Identify which cell holds the provided text, then report its [x, y] central coordinate. 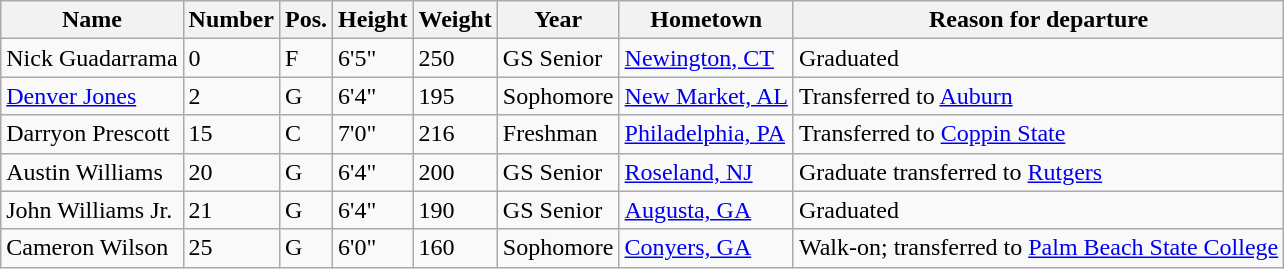
160 [455, 248]
Number [231, 20]
15 [231, 134]
Walk-on; transferred to Palm Beach State College [1038, 248]
25 [231, 248]
195 [455, 96]
Transferred to Auburn [1038, 96]
Name [92, 20]
2 [231, 96]
Reason for departure [1038, 20]
Conyers, GA [706, 248]
Height [373, 20]
Hometown [706, 20]
Augusta, GA [706, 210]
Year [558, 20]
Newington, CT [706, 58]
6'5" [373, 58]
F [306, 58]
190 [455, 210]
Austin Williams [92, 172]
250 [455, 58]
Transferred to Coppin State [1038, 134]
Cameron Wilson [92, 248]
Pos. [306, 20]
C [306, 134]
Freshman [558, 134]
Denver Jones [92, 96]
200 [455, 172]
Graduate transferred to Rutgers [1038, 172]
Darryon Prescott [92, 134]
Weight [455, 20]
Nick Guadarrama [92, 58]
20 [231, 172]
21 [231, 210]
7'0" [373, 134]
Roseland, NJ [706, 172]
John Williams Jr. [92, 210]
216 [455, 134]
Philadelphia, PA [706, 134]
6'0" [373, 248]
0 [231, 58]
New Market, AL [706, 96]
